Return the (x, y) coordinate for the center point of the cell that contains the specified text.  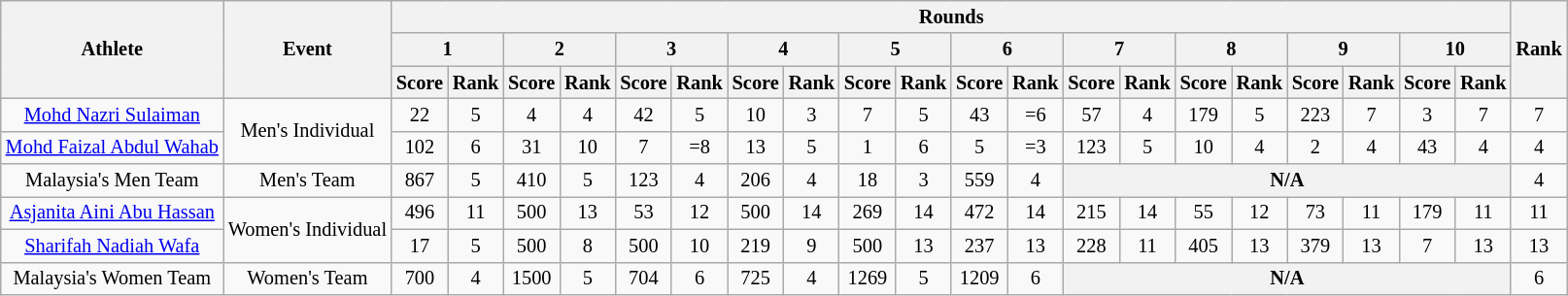
1269 (868, 279)
1209 (979, 279)
Women's Team (307, 279)
704 (643, 279)
725 (756, 279)
Rounds (951, 16)
55 (1204, 213)
237 (979, 246)
Women's Individual (307, 229)
102 (420, 148)
215 (1091, 213)
Athlete (113, 49)
472 (979, 213)
31 (531, 148)
269 (868, 213)
Event (307, 49)
Asjanita Aini Abu Hassan (113, 213)
42 (643, 115)
Mohd Nazri Sulaiman (113, 115)
219 (756, 246)
Malaysia's Women Team (113, 279)
22 (420, 115)
17 (420, 246)
18 (868, 181)
=6 (1036, 115)
206 (756, 181)
867 (420, 181)
559 (979, 181)
53 (643, 213)
223 (1315, 115)
57 (1091, 115)
Men's Individual (307, 130)
379 (1315, 246)
Malaysia's Men Team (113, 181)
410 (531, 181)
=8 (699, 148)
1500 (531, 279)
Mohd Faizal Abdul Wahab (113, 148)
228 (1091, 246)
700 (420, 279)
Sharifah Nadiah Wafa (113, 246)
73 (1315, 213)
496 (420, 213)
405 (1204, 246)
Men's Team (307, 181)
=3 (1036, 148)
